For the text-containing cell, return its midpoint in [X, Y] coordinate format. 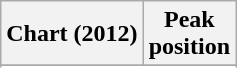
Peakposition [189, 34]
Chart (2012) [72, 34]
